Provide the [X, Y] coordinate of the cell's center where the given text is located.  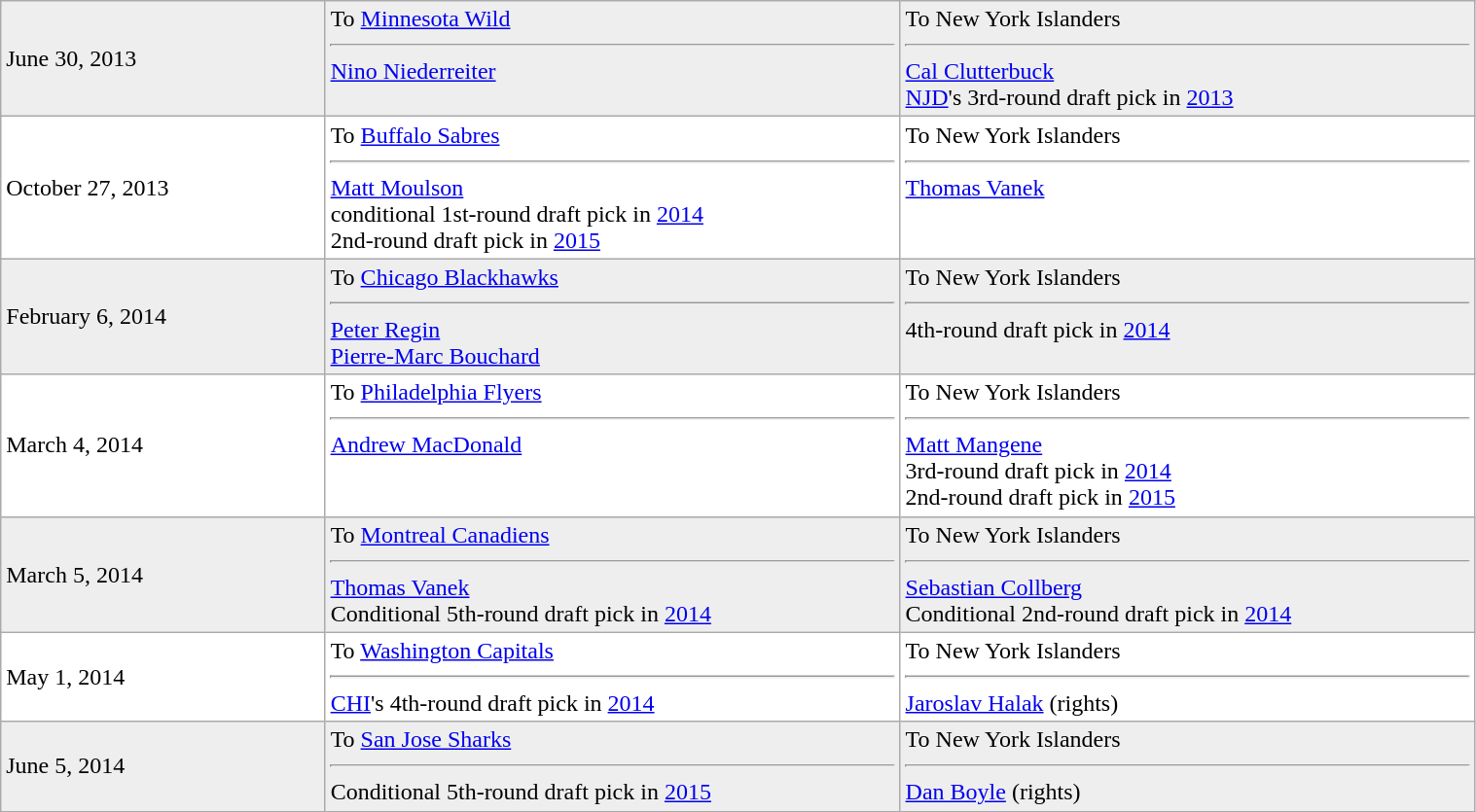
To Minnesota WildNino Niederreiter [613, 58]
February 6, 2014 [163, 317]
To New York IslandersDan Boyle (rights) [1187, 766]
To New York IslandersCal ClutterbuckNJD's 3rd-round draft pick in 2013 [1187, 58]
To New York IslandersMatt Mangene3rd-round draft pick in 20142nd-round draft pick in 2015 [1187, 445]
May 1, 2014 [163, 677]
October 27, 2013 [163, 188]
To Chicago BlackhawksPeter ReginPierre-Marc Bouchard [613, 317]
June 5, 2014 [163, 766]
June 30, 2013 [163, 58]
To New York Islanders4th-round draft pick in 2014 [1187, 317]
To New York IslandersJaroslav Halak (rights) [1187, 677]
To Philadelphia FlyersAndrew MacDonald [613, 445]
To New York IslandersSebastian CollbergConditional 2nd-round draft pick in 2014 [1187, 574]
To Washington CapitalsCHI's 4th-round draft pick in 2014 [613, 677]
March 4, 2014 [163, 445]
To New York Islanders Thomas Vanek [1187, 188]
To Montreal CanadiensThomas VanekConditional 5th-round draft pick in 2014 [613, 574]
March 5, 2014 [163, 574]
To San Jose SharksConditional 5th-round draft pick in 2015 [613, 766]
To Buffalo Sabres Matt Moulsonconditional 1st-round draft pick in 20142nd-round draft pick in 2015 [613, 188]
